Provide the [X, Y] coordinate of the cell's center where the given text is located.  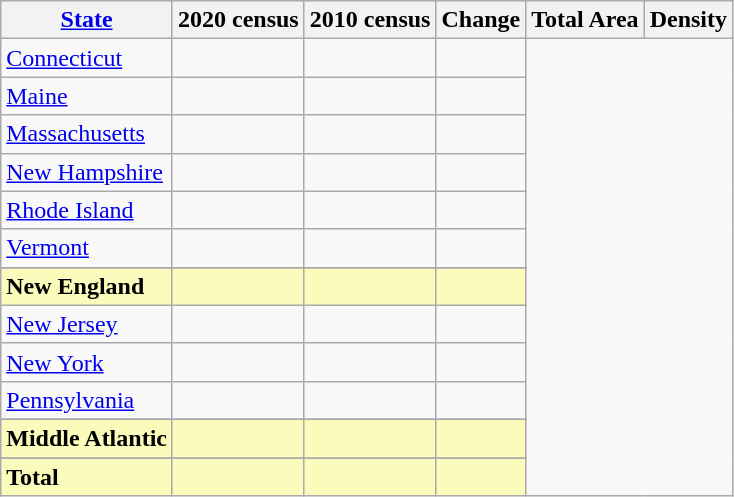
2010 census [370, 20]
Middle Atlantic [87, 438]
Connecticut [87, 58]
Pennsylvania [87, 400]
Total [87, 477]
Change [481, 20]
Density [688, 20]
New England [87, 286]
State [87, 20]
New York [87, 362]
Vermont [87, 248]
Rhode Island [87, 210]
Total Area [585, 20]
New Hampshire [87, 172]
2020 census [238, 20]
Maine [87, 96]
New Jersey [87, 324]
Massachusetts [87, 134]
